Output the (X, Y) coordinate of the center of the cell containing the given text.  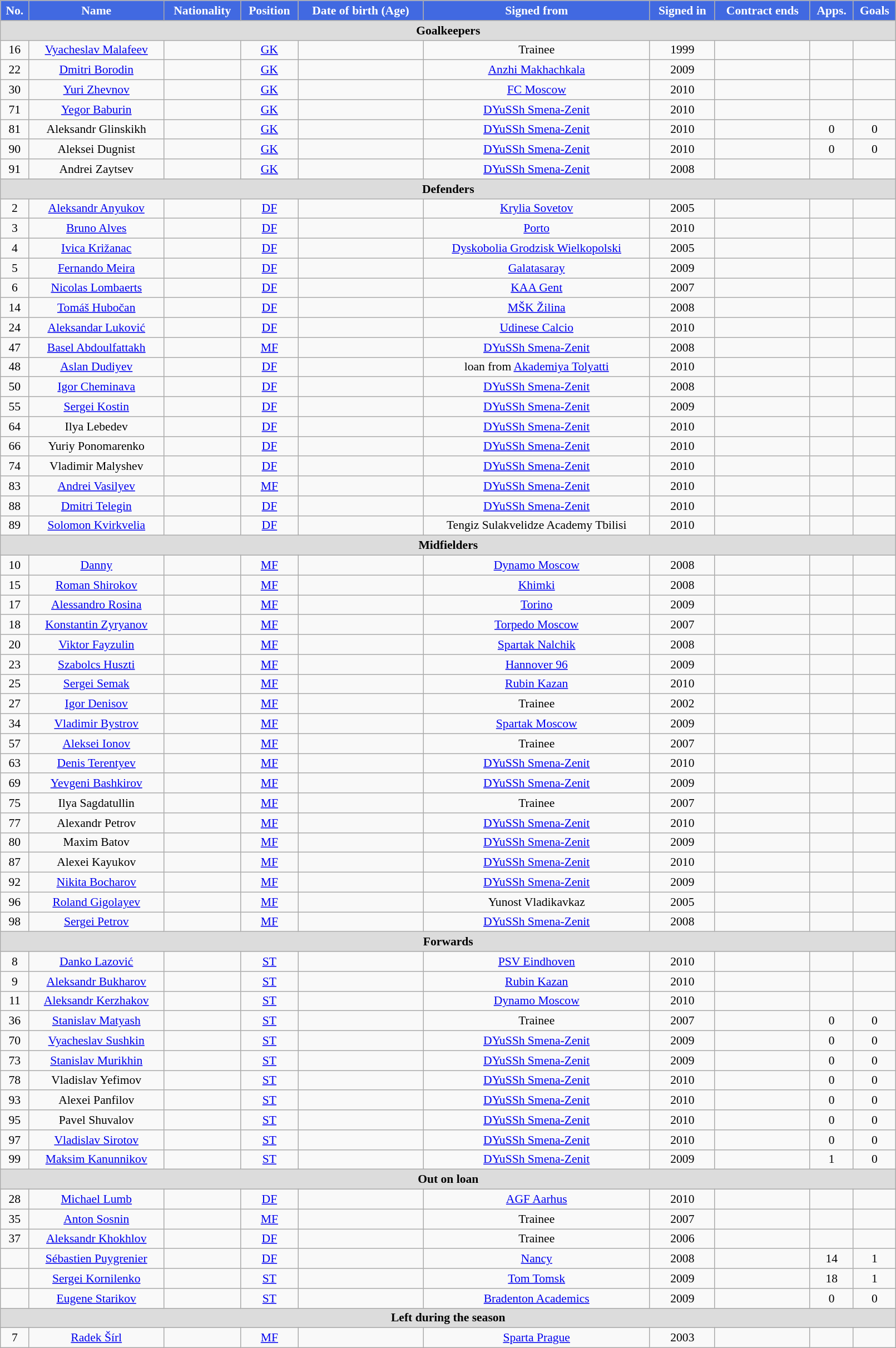
20 (14, 645)
Defenders (448, 189)
96 (14, 902)
Forwards (448, 942)
Viktor Fayzulin (97, 645)
Vladislav Yefimov (97, 1081)
Vyacheslav Sushkin (97, 1041)
27 (14, 704)
Roman Shirokov (97, 585)
Ilya Sagdatullin (97, 803)
87 (14, 863)
Andrei Vasilyev (97, 486)
Aleksandr Anyukov (97, 209)
Dyskobolia Grodzisk Wielkopolski (536, 249)
37 (14, 1239)
Hannover 96 (536, 665)
Position (269, 11)
3 (14, 229)
Spartak Moscow (536, 724)
48 (14, 367)
Sergei Petrov (97, 922)
1999 (682, 50)
Date of birth (Age) (360, 11)
Galatasaray (536, 268)
Nikita Bocharov (97, 883)
Roland Gigolayev (97, 902)
5 (14, 268)
22 (14, 70)
Aslan Dudiyev (97, 367)
Sergei Kostin (97, 407)
Dmitri Telegin (97, 506)
Stanislav Murikhin (97, 1060)
Vladimir Bystrov (97, 724)
Aleksandar Luković (97, 328)
Goalkeepers (448, 31)
71 (14, 110)
Alexei Kayukov (97, 863)
Spartak Nalchik (536, 645)
Sergei Kornilenko (97, 1278)
2003 (682, 1338)
63 (14, 764)
Yegor Baburin (97, 110)
Alessandro Rosina (97, 605)
77 (14, 823)
Khimki (536, 585)
75 (14, 803)
Maksim Kanunnikov (97, 1159)
Igor Denisov (97, 704)
Out on loan (448, 1179)
AGF Aarhus (536, 1200)
4 (14, 249)
2002 (682, 704)
73 (14, 1060)
Alexandr Petrov (97, 823)
No. (14, 11)
80 (14, 842)
97 (14, 1140)
Anton Sosnin (97, 1219)
78 (14, 1081)
Basel Abdoulfattakh (97, 348)
Sparta Prague (536, 1338)
47 (14, 348)
10 (14, 566)
16 (14, 50)
83 (14, 486)
50 (14, 387)
99 (14, 1159)
7 (14, 1338)
Nancy (536, 1259)
KAA Gent (536, 288)
Porto (536, 229)
Vladislav Sirotov (97, 1140)
64 (14, 427)
55 (14, 407)
Bradenton Academics (536, 1299)
Yunost Vladikavkaz (536, 902)
FC Moscow (536, 90)
Aleksandr Bukharov (97, 982)
Andrei Zaytsev (97, 169)
Goals (874, 11)
30 (14, 90)
Aleksandr Khokhlov (97, 1239)
Alexei Panfilov (97, 1101)
Contract ends (762, 11)
Vladimir Malyshev (97, 467)
81 (14, 130)
34 (14, 724)
93 (14, 1101)
Denis Terentyev (97, 764)
Yuriy Ponomarenko (97, 447)
Aleksandr Kerzhakov (97, 1001)
Krylia Sovetov (536, 209)
28 (14, 1200)
Tom Tomsk (536, 1278)
Konstantin Zyryanov (97, 625)
Bruno Alves (97, 229)
11 (14, 1001)
Aleksei Dugnist (97, 150)
2006 (682, 1239)
74 (14, 467)
6 (14, 288)
Danko Lazović (97, 962)
25 (14, 684)
Aleksandr Glinskikh (97, 130)
90 (14, 150)
89 (14, 526)
Signed from (536, 11)
Danny (97, 566)
Yuri Zhevnov (97, 90)
Udinese Calcio (536, 328)
Radek Šírl (97, 1338)
Ilya Lebedev (97, 427)
9 (14, 982)
Eugene Starikov (97, 1299)
Dmitri Borodin (97, 70)
Nationality (202, 11)
Sergei Semak (97, 684)
88 (14, 506)
Nicolas Lombaerts (97, 288)
95 (14, 1120)
Maxim Batov (97, 842)
Apps. (831, 11)
Tomáš Hubočan (97, 308)
2 (14, 209)
Fernando Meira (97, 268)
98 (14, 922)
loan from Akademiya Tolyatti (536, 367)
35 (14, 1219)
23 (14, 665)
36 (14, 1021)
Michael Lumb (97, 1200)
PSV Eindhoven (536, 962)
8 (14, 962)
Pavel Shuvalov (97, 1120)
Left during the season (448, 1318)
Ivica Križanac (97, 249)
69 (14, 784)
Vyacheslav Malafeev (97, 50)
15 (14, 585)
Szabolcs Huszti (97, 665)
Torino (536, 605)
Solomon Kvirkvelia (97, 526)
Igor Cheminava (97, 387)
Name (97, 11)
Sébastien Puygrenier (97, 1259)
Tengiz Sulakvelidze Academy Tbilisi (536, 526)
66 (14, 447)
MŠK Žilina (536, 308)
17 (14, 605)
Torpedo Moscow (536, 625)
57 (14, 744)
24 (14, 328)
Yevgeni Bashkirov (97, 784)
91 (14, 169)
Aleksei Ionov (97, 744)
Anzhi Makhachkala (536, 70)
Signed in (682, 11)
Midfielders (448, 546)
70 (14, 1041)
Stanislav Matyash (97, 1021)
92 (14, 883)
